Determine the (x, y) coordinate at the center of the cell enclosing the given text.  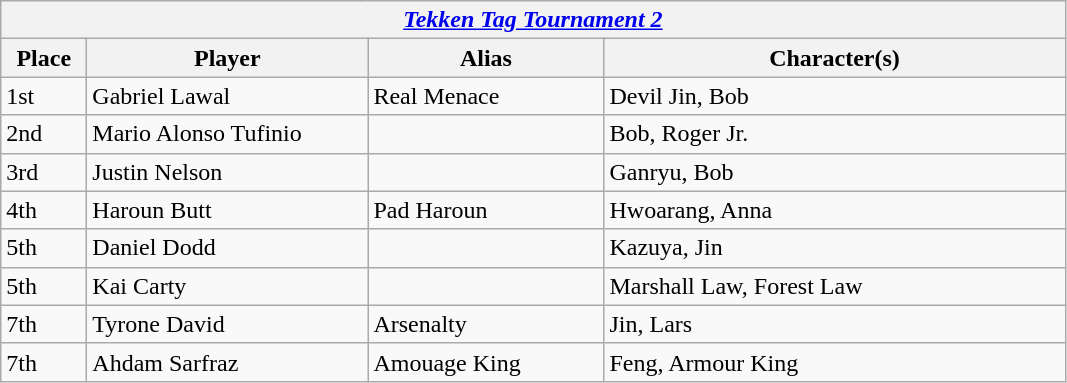
Character(s) (834, 58)
Real Menace (486, 96)
Feng, Armour King (834, 362)
Ahdam Sarfraz (228, 362)
Jin, Lars (834, 324)
Marshall Law, Forest Law (834, 286)
Kai Carty (228, 286)
3rd (44, 172)
Place (44, 58)
Daniel Dodd (228, 248)
Ganryu, Bob (834, 172)
Kazuya, Jin (834, 248)
Amouage King (486, 362)
Pad Haroun (486, 210)
Devil Jin, Bob (834, 96)
Gabriel Lawal (228, 96)
2nd (44, 134)
Mario Alonso Tufinio (228, 134)
Player (228, 58)
Alias (486, 58)
1st (44, 96)
Bob, Roger Jr. (834, 134)
4th (44, 210)
Hwoarang, Anna (834, 210)
Arsenalty (486, 324)
Tekken Tag Tournament 2 (533, 20)
Haroun Butt (228, 210)
Justin Nelson (228, 172)
Tyrone David (228, 324)
